Scan for the cell matching the given text and deliver its [x, y] coordinate at center. 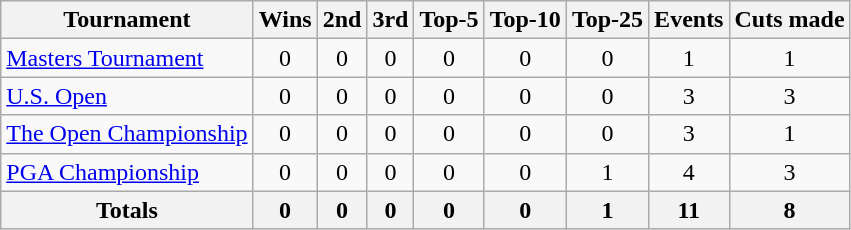
4 [689, 172]
Cuts made [790, 20]
Masters Tournament [127, 58]
Events [689, 20]
Top-25 [607, 20]
Totals [127, 210]
The Open Championship [127, 134]
PGA Championship [127, 172]
11 [689, 210]
2nd [342, 20]
Wins [285, 20]
Top-10 [525, 20]
3rd [390, 20]
8 [790, 210]
U.S. Open [127, 96]
Top-5 [449, 20]
Tournament [127, 20]
